Detect which cell encompasses the target text, then output its (X, Y) center coordinate. 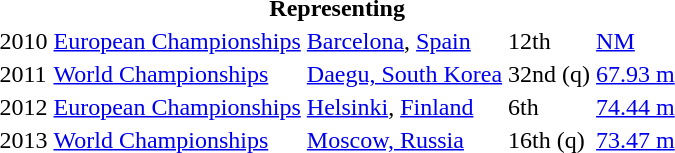
Helsinki, Finland (404, 107)
Daegu, South Korea (404, 74)
World Championships (177, 74)
32nd (q) (550, 74)
12th (550, 41)
6th (550, 107)
Barcelona, Spain (404, 41)
